Provide the [x, y] coordinate of the cell's center where the given text is located.  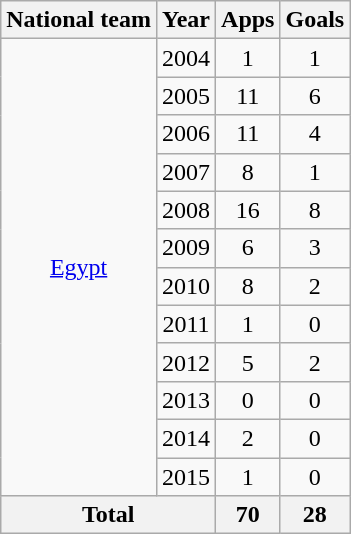
Apps [248, 20]
16 [248, 210]
2005 [186, 96]
2010 [186, 286]
2013 [186, 400]
70 [248, 515]
2004 [186, 58]
National team [79, 20]
2007 [186, 172]
Total [108, 515]
3 [315, 248]
28 [315, 515]
2015 [186, 477]
Goals [315, 20]
2006 [186, 134]
Year [186, 20]
2011 [186, 324]
Egypt [79, 268]
2009 [186, 248]
2014 [186, 438]
5 [248, 362]
4 [315, 134]
2012 [186, 362]
2008 [186, 210]
